Provide the [X, Y] coordinate of the cell's center where the given text is located.  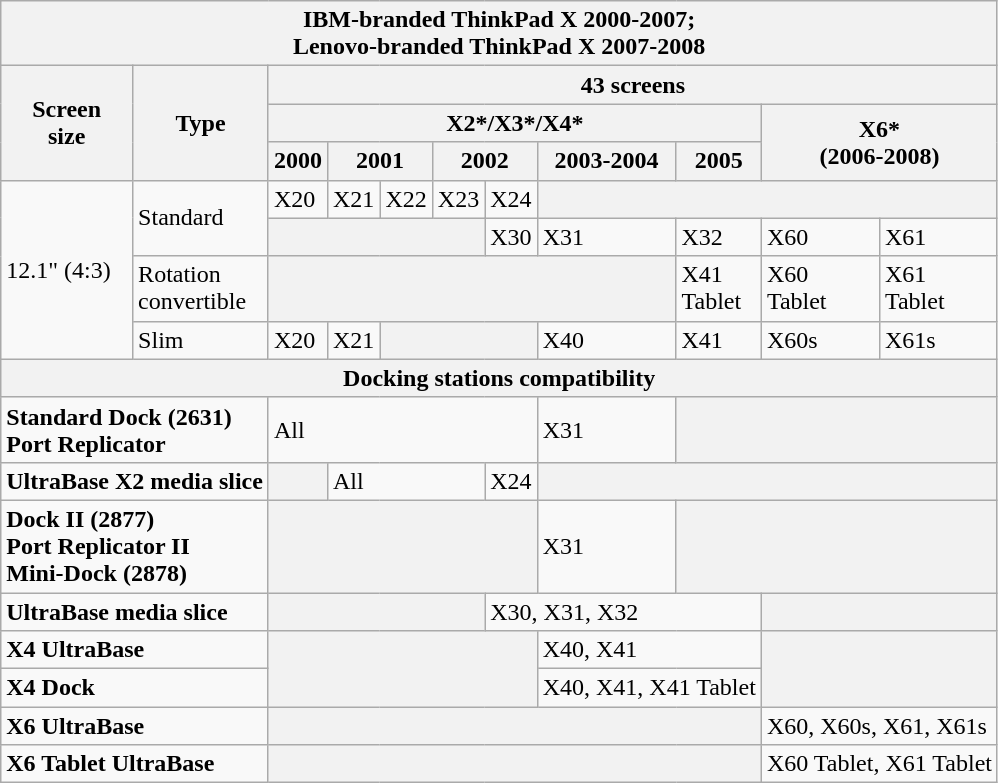
X4 UltraBase [135, 650]
12.1" (4:3) [67, 270]
2000 [298, 161]
Slim [201, 340]
X61Tablet [938, 288]
X4 Dock [135, 688]
X60 [820, 237]
X60, X60s, X61, X61s [879, 726]
X40, X41 [649, 650]
X30 [511, 237]
X41Tablet [718, 288]
X6 UltraBase [135, 726]
X41 [718, 340]
2003-2004 [606, 161]
Dock II (2877)Port Replicator IIMini-Dock (2878) [135, 546]
X60 Tablet, X61 Tablet [879, 764]
X32 [718, 237]
UltraBase X2 media slice [135, 481]
43 screens [632, 85]
X61s [938, 340]
Docking stations compatibility [500, 378]
2005 [718, 161]
2001 [380, 161]
X6*(2006-2008) [879, 142]
X6 Tablet UltraBase [135, 764]
X30, X31, X32 [624, 611]
Standard [201, 218]
X60s [820, 340]
IBM-branded ThinkPad X 2000-2007;Lenovo-branded ThinkPad X 2007-2008 [500, 34]
2002 [484, 161]
X60Tablet [820, 288]
X40 [606, 340]
X61 [938, 237]
X40, X41, X41 Tablet [649, 688]
Standard Dock (2631)Port Replicator [135, 430]
Rotationconvertible [201, 288]
Type [201, 123]
X23 [458, 199]
X22 [406, 199]
X2*/X3*/X4* [514, 123]
UltraBase media slice [135, 611]
Screensize [67, 123]
